Extract the (x, y) coordinate from the center of the cell holding the provided text.  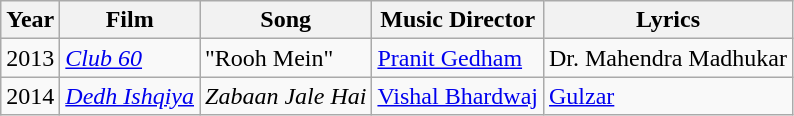
Year (30, 20)
2013 (30, 58)
Music Director (458, 20)
2014 (30, 96)
Film (130, 20)
Song (286, 20)
Dr. Mahendra Madhukar (668, 58)
"Rooh Mein" (286, 58)
Gulzar (668, 96)
Vishal Bhardwaj (458, 96)
Lyrics (668, 20)
Zabaan Jale Hai (286, 96)
Club 60 (130, 58)
Dedh Ishqiya (130, 96)
Pranit Gedham (458, 58)
